Provide the [X, Y] coordinate of the cell's center where the given text is located.  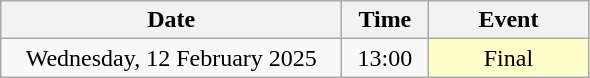
Wednesday, 12 February 2025 [172, 58]
Date [172, 20]
Final [508, 58]
Event [508, 20]
Time [385, 20]
13:00 [385, 58]
